From the cell containing the given text, extract its center point as (x, y) coordinate. 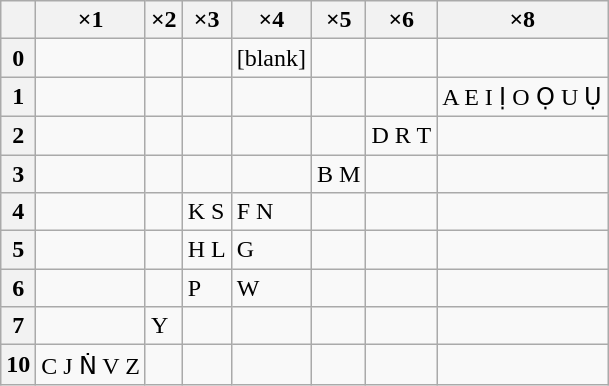
4 (18, 212)
10 (18, 365)
K S (206, 212)
W (271, 288)
5 (18, 250)
Y (164, 326)
G (271, 250)
A E I Ị O Ọ U Ụ (522, 97)
[blank] (271, 58)
B M (339, 173)
×8 (522, 20)
×2 (164, 20)
3 (18, 173)
×4 (271, 20)
1 (18, 97)
×6 (402, 20)
F N (271, 212)
×5 (339, 20)
D R T (402, 135)
2 (18, 135)
7 (18, 326)
P (206, 288)
6 (18, 288)
H L (206, 250)
0 (18, 58)
C J Ṅ V Z (91, 365)
×1 (91, 20)
×3 (206, 20)
